Find where the given text appears and provide that cell's center as (x, y) coordinate. 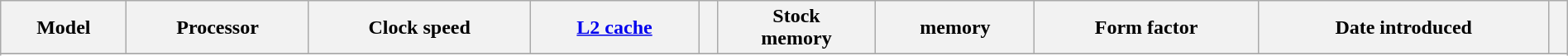
memory (955, 28)
Form factor (1146, 28)
Stockmemory (796, 28)
Processor (218, 28)
Model (64, 28)
L2 cache (614, 28)
Date introduced (1403, 28)
Clock speed (419, 28)
